Return [x, y] of the center of cell containing provided text 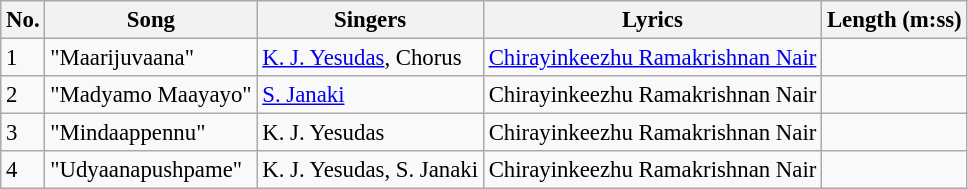
3 [23, 133]
2 [23, 95]
"Madyamo Maayayo" [151, 95]
No. [23, 20]
K. J. Yesudas, Chorus [370, 58]
1 [23, 58]
S. Janaki [370, 95]
"Mindaappennu" [151, 133]
Length (m:ss) [894, 20]
Song [151, 20]
"Maarijuvaana" [151, 58]
K. J. Yesudas, S. Janaki [370, 170]
K. J. Yesudas [370, 133]
4 [23, 170]
Singers [370, 20]
Lyrics [652, 20]
"Udyaanapushpame" [151, 170]
